For the text-containing cell, return its midpoint in (x, y) coordinate format. 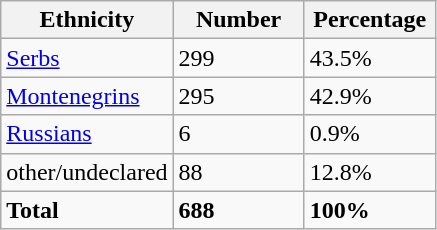
Total (87, 210)
43.5% (370, 58)
12.8% (370, 172)
0.9% (370, 134)
88 (238, 172)
Percentage (370, 20)
688 (238, 210)
6 (238, 134)
other/undeclared (87, 172)
Number (238, 20)
299 (238, 58)
42.9% (370, 96)
100% (370, 210)
Ethnicity (87, 20)
Serbs (87, 58)
Montenegrins (87, 96)
Russians (87, 134)
295 (238, 96)
